Provide the [x, y] coordinate of the cell's center where the given text is located.  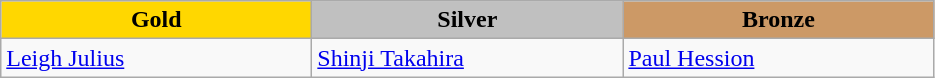
Silver [468, 20]
Paul Hession [778, 58]
Shinji Takahira [468, 58]
Gold [156, 20]
Bronze [778, 20]
Leigh Julius [156, 58]
